Search for the cell housing the specified text and yield its [x, y] center coordinate. 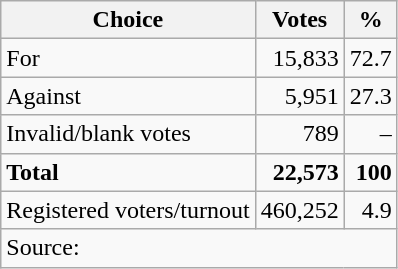
100 [370, 172]
27.3 [370, 96]
% [370, 20]
Source: [199, 248]
Invalid/blank votes [128, 134]
Total [128, 172]
Against [128, 96]
789 [300, 134]
– [370, 134]
4.9 [370, 210]
5,951 [300, 96]
72.7 [370, 58]
22,573 [300, 172]
460,252 [300, 210]
15,833 [300, 58]
Votes [300, 20]
For [128, 58]
Registered voters/turnout [128, 210]
Choice [128, 20]
